Detect which cell encompasses the target text, then output its (x, y) center coordinate. 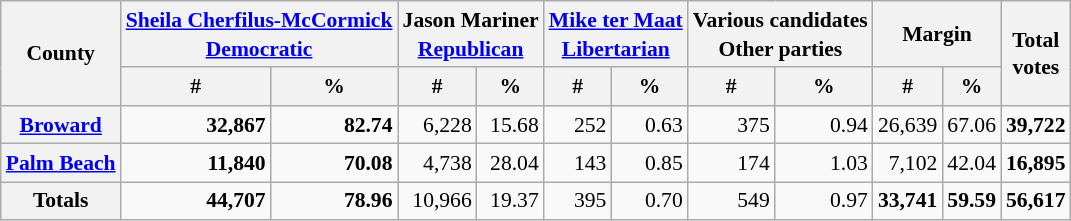
Jason MarinerRepublican (471, 34)
7,102 (908, 163)
1.03 (824, 163)
Totalvotes (1036, 53)
82.74 (334, 125)
16,895 (1036, 163)
Margin (937, 34)
10,966 (438, 201)
28.04 (510, 163)
0.63 (649, 125)
11,840 (196, 163)
0.94 (824, 125)
0.97 (824, 201)
0.85 (649, 163)
15.68 (510, 125)
70.08 (334, 163)
19.37 (510, 201)
Mike ter MaatLibertarian (616, 34)
67.06 (972, 125)
549 (732, 201)
County (61, 53)
375 (732, 125)
395 (578, 201)
26,639 (908, 125)
Various candidatesOther parties (780, 34)
78.96 (334, 201)
44,707 (196, 201)
39,722 (1036, 125)
Sheila Cherfilus-McCormickDemocratic (260, 34)
143 (578, 163)
33,741 (908, 201)
174 (732, 163)
32,867 (196, 125)
59.59 (972, 201)
252 (578, 125)
6,228 (438, 125)
42.04 (972, 163)
4,738 (438, 163)
Totals (61, 201)
0.70 (649, 201)
Palm Beach (61, 163)
Broward (61, 125)
56,617 (1036, 201)
